Identify which cell holds the provided text, then report its [X, Y] central coordinate. 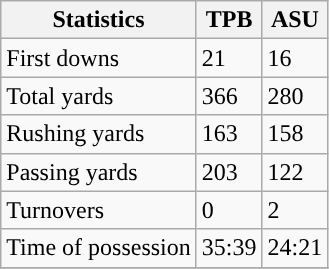
24:21 [295, 248]
16 [295, 58]
203 [229, 172]
122 [295, 172]
2 [295, 210]
158 [295, 134]
TPB [229, 20]
Time of possession [99, 248]
366 [229, 96]
Turnovers [99, 210]
ASU [295, 20]
First downs [99, 58]
Statistics [99, 20]
163 [229, 134]
Total yards [99, 96]
Rushing yards [99, 134]
0 [229, 210]
35:39 [229, 248]
21 [229, 58]
Passing yards [99, 172]
280 [295, 96]
